Find where the given text appears and provide that cell's center as [X, Y] coordinate. 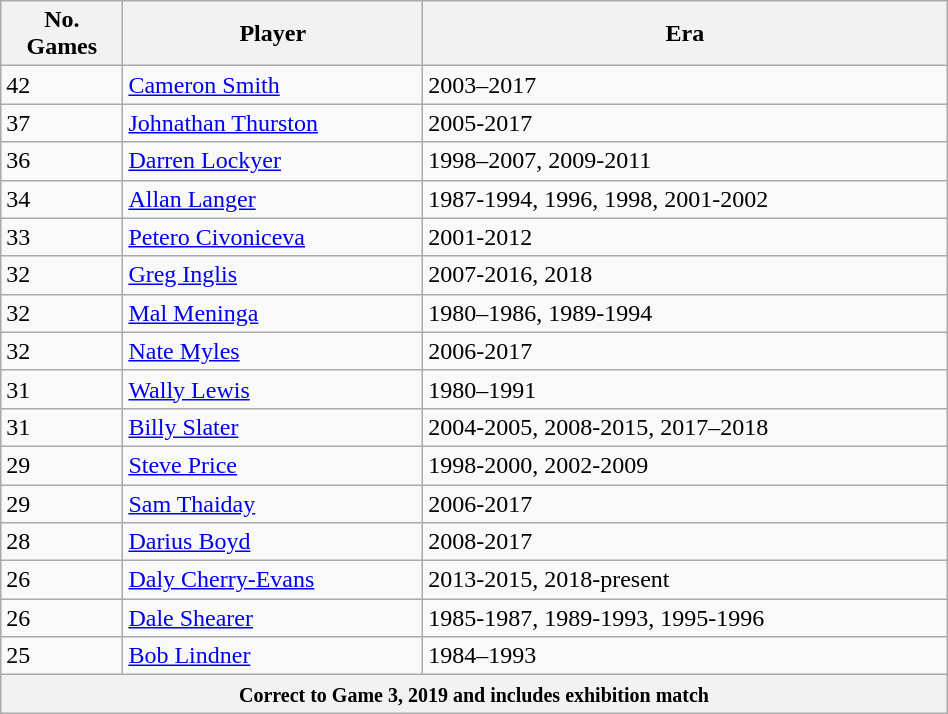
Era [686, 34]
42 [62, 85]
Daly Cherry-Evans [273, 580]
Player [273, 34]
Nate Myles [273, 351]
1980–1991 [686, 389]
2005-2017 [686, 123]
34 [62, 199]
Johnathan Thurston [273, 123]
Sam Thaiday [273, 503]
Billy Slater [273, 427]
Dale Shearer [273, 618]
Petero Civoniceva [273, 237]
2003–2017 [686, 85]
Correct to Game 3, 2019 and includes exhibition match [474, 694]
37 [62, 123]
Mal Meninga [273, 313]
Darius Boyd [273, 542]
No.Games [62, 34]
Steve Price [273, 465]
2008-2017 [686, 542]
1984–1993 [686, 656]
2001-2012 [686, 237]
Allan Langer [273, 199]
28 [62, 542]
Wally Lewis [273, 389]
2013-2015, 2018-present [686, 580]
Greg Inglis [273, 275]
Darren Lockyer [273, 161]
1998–2007, 2009-2011 [686, 161]
1985-1987, 1989-1993, 1995-1996 [686, 618]
1998-2000, 2002-2009 [686, 465]
1980–1986, 1989-1994 [686, 313]
2007-2016, 2018 [686, 275]
36 [62, 161]
Bob Lindner [273, 656]
25 [62, 656]
33 [62, 237]
1987-1994, 1996, 1998, 2001-2002 [686, 199]
Cameron Smith [273, 85]
2004-2005, 2008-2015, 2017–2018 [686, 427]
